Provide the (X, Y) coordinate of the cell's center where the given text is located.  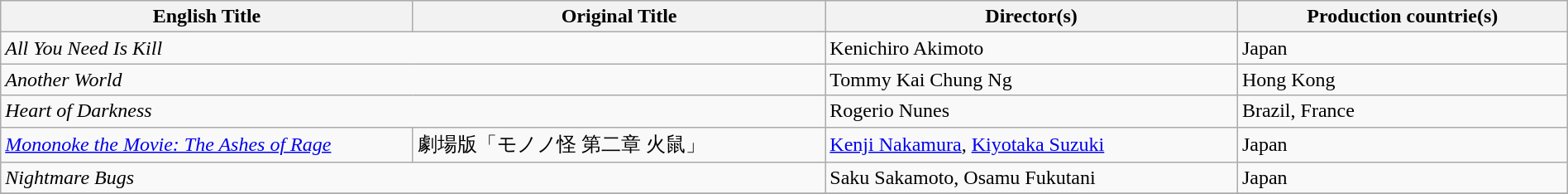
Mononoke the Movie: The Ashes of Rage (207, 144)
English Title (207, 17)
Director(s) (1032, 17)
Kenichiro Akimoto (1032, 48)
Kenji Nakamura, Kiyotaka Suzuki (1032, 144)
Brazil, France (1403, 111)
劇場版「モノノ怪 第二章 火鼠」 (619, 144)
Hong Kong (1403, 80)
Tommy Kai Chung Ng (1032, 80)
Another World (414, 80)
Saku Sakamoto, Osamu Fukutani (1032, 178)
Heart of Darkness (414, 111)
Rogerio Nunes (1032, 111)
Nightmare Bugs (414, 178)
Production countrie(s) (1403, 17)
Original Title (619, 17)
All You Need Is Kill (414, 48)
